Detect which cell encompasses the target text, then output its (X, Y) center coordinate. 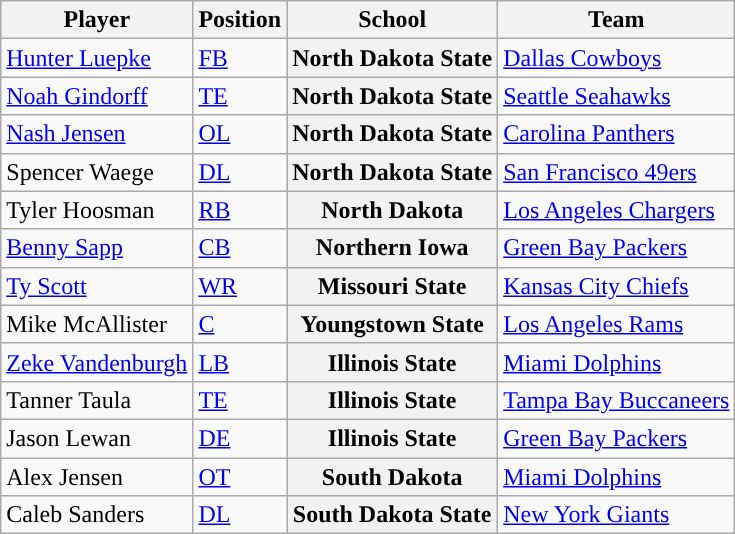
Zeke Vandenburgh (97, 362)
Nash Jensen (97, 134)
Los Angeles Chargers (616, 210)
Position (240, 20)
FB (240, 58)
Hunter Luepke (97, 58)
Mike McAllister (97, 324)
C (240, 324)
Tampa Bay Buccaneers (616, 400)
Tanner Taula (97, 400)
Alex Jensen (97, 477)
Jason Lewan (97, 438)
Noah Gindorff (97, 96)
WR (240, 286)
Carolina Panthers (616, 134)
Northern Iowa (392, 248)
RB (240, 210)
OL (240, 134)
South Dakota (392, 477)
OT (240, 477)
Kansas City Chiefs (616, 286)
Seattle Seahawks (616, 96)
San Francisco 49ers (616, 172)
Spencer Waege (97, 172)
CB (240, 248)
LB (240, 362)
South Dakota State (392, 515)
DE (240, 438)
Player (97, 20)
North Dakota (392, 210)
Team (616, 20)
Los Angeles Rams (616, 324)
Dallas Cowboys (616, 58)
Caleb Sanders (97, 515)
Missouri State (392, 286)
New York Giants (616, 515)
Ty Scott (97, 286)
School (392, 20)
Benny Sapp (97, 248)
Tyler Hoosman (97, 210)
Youngstown State (392, 324)
